Provide the [X, Y] coordinate of the cell's center where the given text is located.  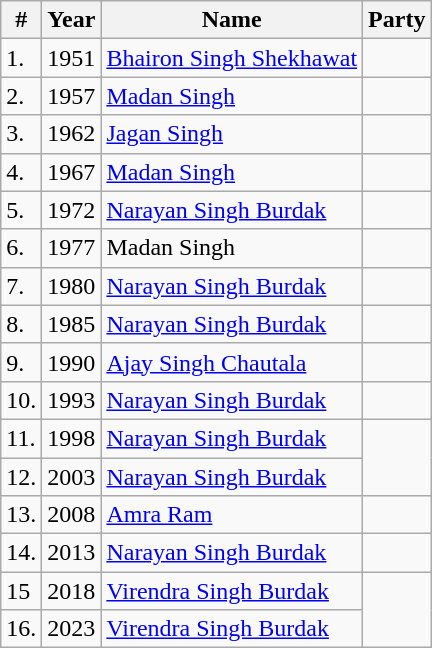
1957 [72, 96]
1998 [72, 438]
1. [22, 58]
Year [72, 20]
10. [22, 400]
2013 [72, 553]
Name [232, 20]
Ajay Singh Chautala [232, 362]
9. [22, 362]
2. [22, 96]
1962 [72, 134]
5. [22, 210]
1993 [72, 400]
2008 [72, 515]
Amra Ram [232, 515]
2018 [72, 591]
16. [22, 629]
11. [22, 438]
Jagan Singh [232, 134]
1967 [72, 172]
15 [22, 591]
14. [22, 553]
# [22, 20]
3. [22, 134]
6. [22, 248]
1977 [72, 248]
2023 [72, 629]
8. [22, 324]
1985 [72, 324]
7. [22, 286]
12. [22, 477]
1972 [72, 210]
1980 [72, 286]
Bhairon Singh Shekhawat [232, 58]
4. [22, 172]
1951 [72, 58]
Party [397, 20]
13. [22, 515]
2003 [72, 477]
1990 [72, 362]
